Output the (x, y) coordinate of the center of the cell containing the given text.  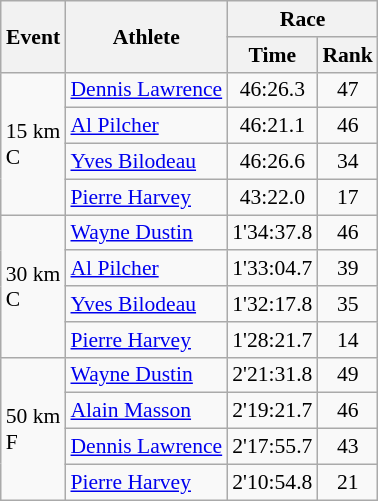
2'17:55.7 (272, 447)
34 (348, 162)
35 (348, 304)
1'34:37.8 (272, 233)
1'32:17.8 (272, 304)
14 (348, 340)
49 (348, 375)
Race (302, 19)
1'28:21.7 (272, 340)
46:21.1 (272, 126)
Event (34, 36)
17 (348, 197)
30 km C (34, 286)
Rank (348, 55)
43 (348, 447)
Alain Masson (146, 411)
15 km C (34, 143)
39 (348, 269)
1'33:04.7 (272, 269)
Athlete (146, 36)
21 (348, 482)
2'19:21.7 (272, 411)
2'10:54.8 (272, 482)
46:26.6 (272, 162)
2'21:31.8 (272, 375)
50 km F (34, 428)
47 (348, 90)
43:22.0 (272, 197)
Time (272, 55)
46:26.3 (272, 90)
